Detect which cell encompasses the target text, then output its [x, y] center coordinate. 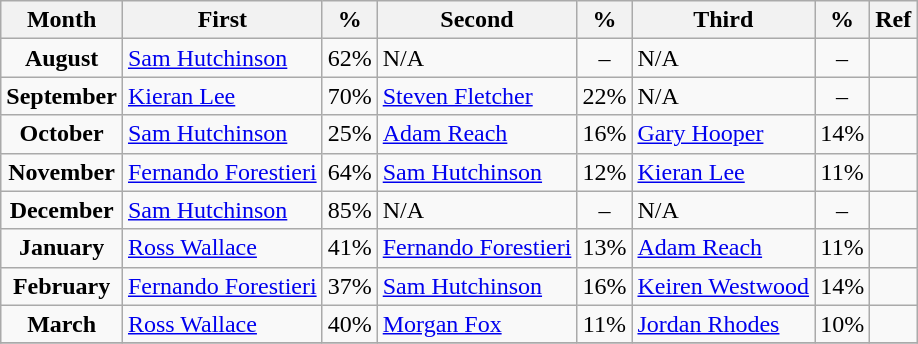
Jordan Rhodes [724, 324]
70% [350, 96]
64% [350, 172]
Third [724, 20]
March [62, 324]
Steven Fletcher [477, 96]
Second [477, 20]
40% [350, 324]
62% [350, 58]
12% [604, 172]
November [62, 172]
41% [350, 248]
Gary Hooper [724, 134]
85% [350, 210]
Ref [894, 20]
Month [62, 20]
January [62, 248]
22% [604, 96]
37% [350, 286]
August [62, 58]
December [62, 210]
10% [842, 324]
25% [350, 134]
Keiren Westwood [724, 286]
October [62, 134]
February [62, 286]
Morgan Fox [477, 324]
13% [604, 248]
September [62, 96]
First [222, 20]
